Return [x, y] of the center of cell containing provided text 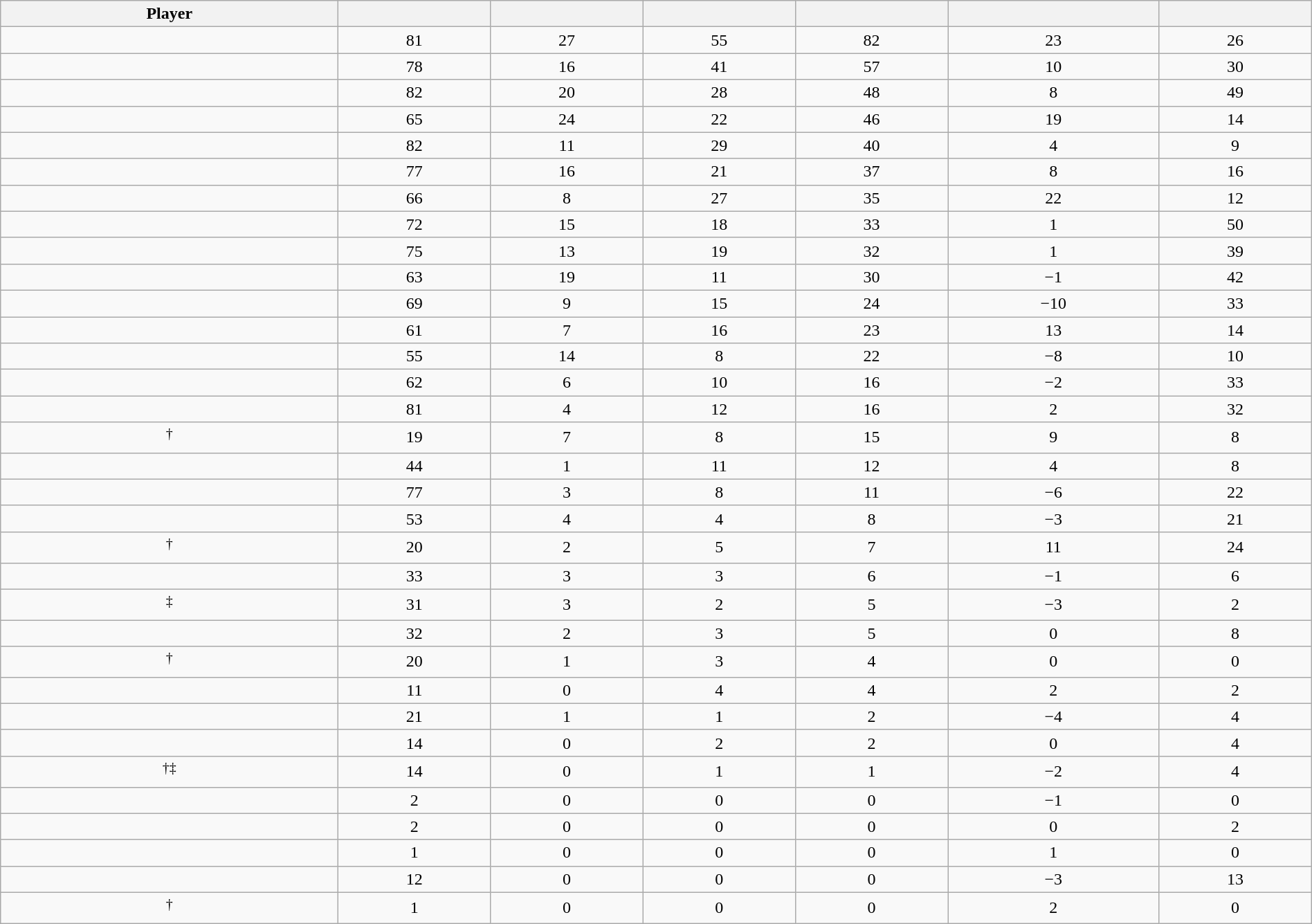
−10 [1053, 303]
28 [719, 93]
66 [414, 198]
Player [170, 14]
44 [414, 466]
62 [414, 383]
69 [414, 303]
−8 [1053, 356]
75 [414, 251]
35 [871, 198]
49 [1235, 93]
39 [1235, 251]
†‡ [170, 771]
26 [1235, 40]
53 [414, 518]
29 [719, 145]
40 [871, 145]
31 [414, 605]
18 [719, 224]
78 [414, 66]
72 [414, 224]
42 [1235, 277]
−6 [1053, 492]
‡ [170, 605]
57 [871, 66]
65 [414, 119]
61 [414, 330]
63 [414, 277]
50 [1235, 224]
46 [871, 119]
−4 [1053, 716]
41 [719, 66]
37 [871, 172]
48 [871, 93]
